Pinpoint the cell where the given text exists, returning its (x, y) midpoint coordinate. 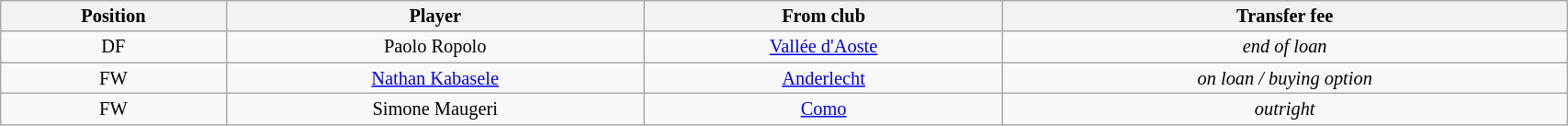
Paolo Ropolo (435, 47)
Position (114, 16)
Como (823, 109)
Simone Maugeri (435, 109)
Vallée d'Aoste (823, 47)
on loan / buying option (1285, 78)
From club (823, 16)
Anderlecht (823, 78)
DF (114, 47)
Transfer fee (1285, 16)
Nathan Kabasele (435, 78)
outright (1285, 109)
end of loan (1285, 47)
Player (435, 16)
